Identify which cell holds the provided text, then report its (x, y) central coordinate. 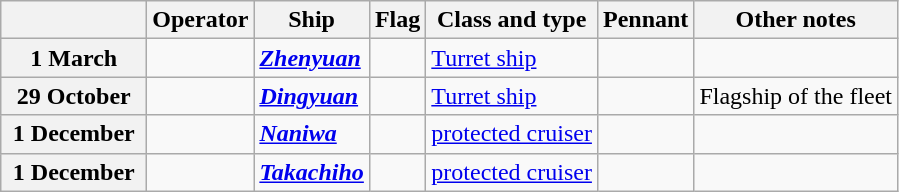
Naniwa (312, 134)
Operator (200, 20)
Other notes (796, 20)
Class and type (512, 20)
Ship (312, 20)
Flagship of the fleet (796, 96)
Takachiho (312, 172)
1 March (74, 58)
Pennant (645, 20)
Dingyuan (312, 96)
Flag (397, 20)
29 October (74, 96)
Zhenyuan (312, 58)
